Find where the given text appears and provide that cell's center as (x, y) coordinate. 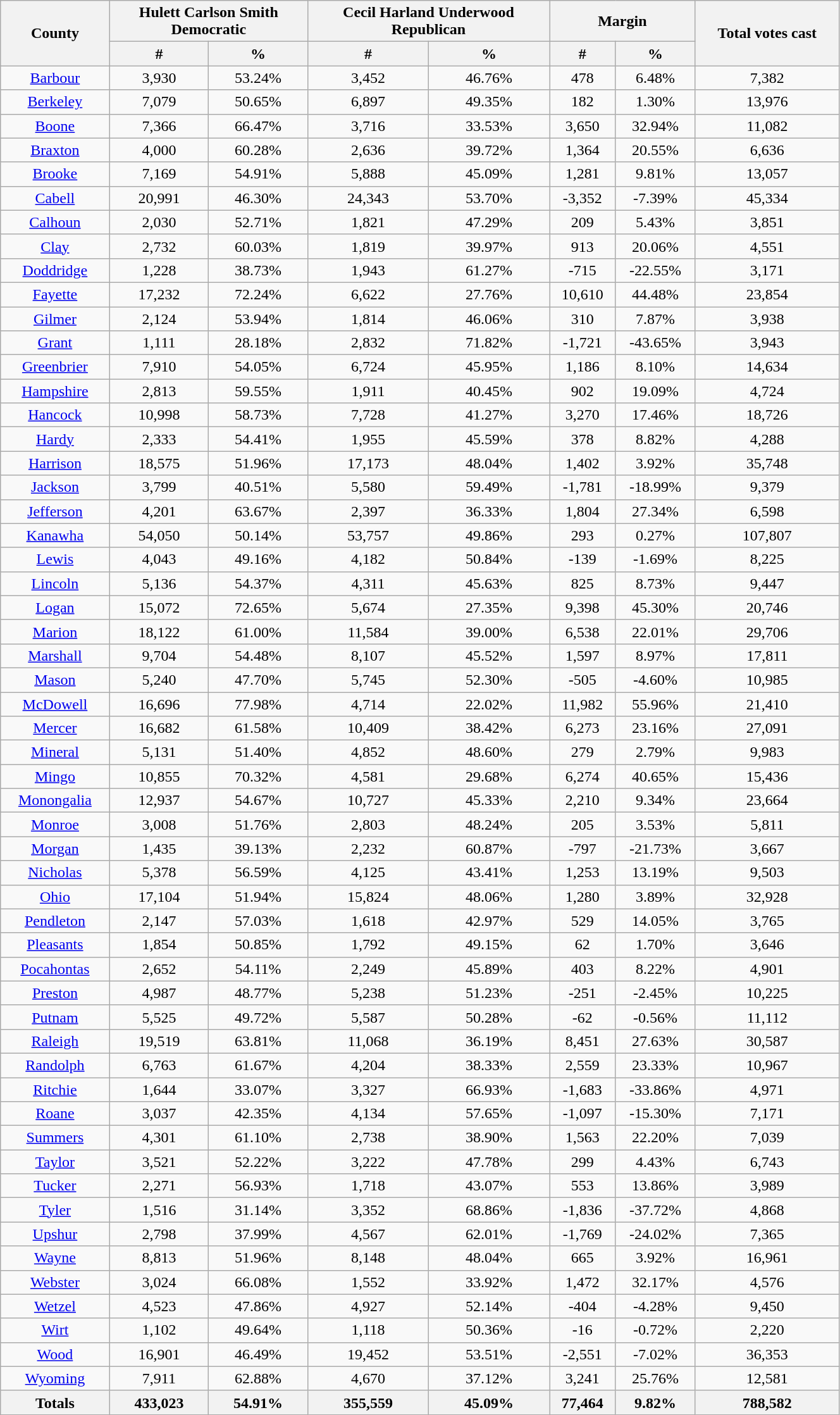
43.41% (488, 873)
6,622 (368, 294)
45.52% (488, 656)
30,587 (767, 1041)
47.86% (258, 1306)
1,402 (582, 463)
21,410 (767, 704)
Ritchie (55, 1089)
1.30% (655, 102)
45.30% (655, 608)
60.87% (488, 849)
Doddridge (55, 270)
5,525 (159, 1017)
56.59% (258, 873)
2,559 (582, 1065)
902 (582, 391)
1,814 (368, 318)
Hulett Carlson SmithDemocratic (209, 22)
42.97% (488, 921)
3,667 (767, 849)
5,240 (159, 680)
8,107 (368, 656)
54.41% (258, 439)
310 (582, 318)
7,910 (159, 367)
24,343 (368, 198)
16,696 (159, 704)
9,983 (767, 752)
Putnam (55, 1017)
Totals (55, 1402)
22.01% (655, 632)
3,716 (368, 126)
4,714 (368, 704)
Wayne (55, 1258)
2,220 (767, 1330)
Hampshire (55, 391)
58.73% (258, 415)
54.11% (258, 969)
16,901 (159, 1354)
9,503 (767, 873)
37.12% (488, 1378)
8.10% (655, 367)
7,171 (767, 1114)
46.30% (258, 198)
1,186 (582, 367)
5,811 (767, 825)
7,382 (767, 78)
-251 (582, 993)
10,409 (368, 728)
1.70% (655, 945)
3,799 (159, 487)
2,803 (368, 825)
23.33% (655, 1065)
2,397 (368, 511)
39.72% (488, 150)
6,724 (368, 367)
Grant (55, 343)
1,281 (582, 174)
3,938 (767, 318)
36,353 (767, 1354)
57.65% (488, 1114)
3,241 (582, 1378)
7,728 (368, 415)
16,682 (159, 728)
29.68% (488, 776)
14,634 (767, 367)
Tucker (55, 1186)
5,587 (368, 1017)
66.08% (258, 1282)
-797 (582, 849)
53.94% (258, 318)
8.82% (655, 439)
54.37% (258, 583)
66.93% (488, 1089)
20,991 (159, 198)
2,147 (159, 921)
Tyler (55, 1210)
2,271 (159, 1186)
63.67% (258, 511)
62.88% (258, 1378)
53.24% (258, 78)
6,274 (582, 776)
41.27% (488, 415)
16,961 (767, 1258)
4,000 (159, 150)
1,472 (582, 1282)
553 (582, 1186)
59.49% (488, 487)
Braxton (55, 150)
33.92% (488, 1282)
3,024 (159, 1282)
Hancock (55, 415)
6,538 (582, 632)
-715 (582, 270)
4,523 (159, 1306)
20.06% (655, 246)
2,832 (368, 343)
27.63% (655, 1041)
4,567 (368, 1234)
2,652 (159, 969)
32.17% (655, 1282)
Wirt (55, 1330)
Margin (622, 22)
1,597 (582, 656)
Morgan (55, 849)
49.64% (258, 1330)
61.10% (258, 1138)
50.85% (258, 945)
6,598 (767, 511)
27,091 (767, 728)
49.35% (488, 102)
15,436 (767, 776)
60.03% (258, 246)
Pocahontas (55, 969)
Wood (55, 1354)
1,854 (159, 945)
Cabell (55, 198)
3.53% (655, 825)
51.76% (258, 825)
10,727 (368, 801)
-16 (582, 1330)
15,824 (368, 897)
2,738 (368, 1138)
28.18% (258, 343)
182 (582, 102)
8,148 (368, 1258)
50.84% (488, 559)
1,111 (159, 343)
36.33% (488, 511)
8,451 (582, 1041)
-62 (582, 1017)
2,732 (159, 246)
77,464 (582, 1402)
62 (582, 945)
27.34% (655, 511)
45,334 (767, 198)
20.55% (655, 150)
62.01% (488, 1234)
6,897 (368, 102)
4,852 (368, 752)
Roane (55, 1114)
5,378 (159, 873)
55.96% (655, 704)
18,726 (767, 415)
40.51% (258, 487)
42.35% (258, 1114)
11,982 (582, 704)
Wetzel (55, 1306)
10,225 (767, 993)
46.06% (488, 318)
9.82% (655, 1402)
1,943 (368, 270)
46.49% (258, 1354)
6,273 (582, 728)
32,928 (767, 897)
7,911 (159, 1378)
6.48% (655, 78)
-1,769 (582, 1234)
53.70% (488, 198)
48.24% (488, 825)
63.81% (258, 1041)
51.94% (258, 897)
8.22% (655, 969)
1,102 (159, 1330)
1,804 (582, 511)
-15.30% (655, 1114)
10,998 (159, 415)
17,104 (159, 897)
1,516 (159, 1210)
Fayette (55, 294)
3,646 (767, 945)
Hardy (55, 439)
32.94% (655, 126)
Summers (55, 1138)
5,745 (368, 680)
-7.39% (655, 198)
-7.02% (655, 1354)
14.05% (655, 921)
7.87% (655, 318)
378 (582, 439)
825 (582, 583)
61.67% (258, 1065)
49.86% (488, 535)
9.81% (655, 174)
6,743 (767, 1162)
51.23% (488, 993)
4,868 (767, 1210)
1,253 (582, 873)
788,582 (767, 1402)
8,813 (159, 1258)
3,222 (368, 1162)
-505 (582, 680)
2,124 (159, 318)
Harrison (55, 463)
22.02% (488, 704)
3.89% (655, 897)
70.32% (258, 776)
2,636 (368, 150)
7,079 (159, 102)
52.30% (488, 680)
Pleasants (55, 945)
52.71% (258, 222)
12,937 (159, 801)
1,911 (368, 391)
29,706 (767, 632)
35,748 (767, 463)
Marshall (55, 656)
8,225 (767, 559)
36.19% (488, 1041)
4,043 (159, 559)
-1,721 (582, 343)
8.97% (655, 656)
38.42% (488, 728)
38.33% (488, 1065)
71.82% (488, 343)
39.00% (488, 632)
50.28% (488, 1017)
3,008 (159, 825)
Logan (55, 608)
107,807 (767, 535)
Jackson (55, 487)
5,580 (368, 487)
17.46% (655, 415)
4.43% (655, 1162)
County (55, 33)
-18.99% (655, 487)
279 (582, 752)
4,288 (767, 439)
2,210 (582, 801)
-43.65% (655, 343)
355,559 (368, 1402)
49.72% (258, 1017)
10,855 (159, 776)
Randolph (55, 1065)
Webster (55, 1282)
10,610 (582, 294)
Barbour (55, 78)
18,575 (159, 463)
49.15% (488, 945)
10,967 (767, 1065)
17,232 (159, 294)
7,366 (159, 126)
-0.56% (655, 1017)
39.97% (488, 246)
11,112 (767, 1017)
4,204 (368, 1065)
51.40% (258, 752)
47.29% (488, 222)
Calhoun (55, 222)
27.35% (488, 608)
48.60% (488, 752)
Taylor (55, 1162)
Marion (55, 632)
Berkeley (55, 102)
15,072 (159, 608)
Pendleton (55, 921)
Greenbrier (55, 367)
4,125 (368, 873)
205 (582, 825)
4,971 (767, 1089)
59.55% (258, 391)
8.73% (655, 583)
9,447 (767, 583)
1,792 (368, 945)
Preston (55, 993)
1,552 (368, 1282)
4,670 (368, 1378)
52.14% (488, 1306)
Mason (55, 680)
47.78% (488, 1162)
19,519 (159, 1041)
2,030 (159, 222)
9,379 (767, 487)
Mineral (55, 752)
10,985 (767, 680)
Kanawha (55, 535)
60.28% (258, 150)
Total votes cast (767, 33)
53,757 (368, 535)
1,435 (159, 849)
-404 (582, 1306)
Boone (55, 126)
9,398 (582, 608)
3,270 (582, 415)
61.00% (258, 632)
-21.73% (655, 849)
77.98% (258, 704)
Brooke (55, 174)
Mercer (55, 728)
3,930 (159, 78)
61.27% (488, 270)
-4.28% (655, 1306)
2,813 (159, 391)
3,171 (767, 270)
68.86% (488, 1210)
209 (582, 222)
23,664 (767, 801)
20,746 (767, 608)
1,563 (582, 1138)
Ohio (55, 897)
23,854 (767, 294)
McDowell (55, 704)
433,023 (159, 1402)
1,364 (582, 150)
19,452 (368, 1354)
7,169 (159, 174)
1,644 (159, 1089)
-1,836 (582, 1210)
5,888 (368, 174)
-22.55% (655, 270)
2,333 (159, 439)
48.77% (258, 993)
17,811 (767, 656)
33.07% (258, 1089)
-37.72% (655, 1210)
4,901 (767, 969)
Gilmer (55, 318)
4,987 (159, 993)
3,650 (582, 126)
-4.60% (655, 680)
Lincoln (55, 583)
66.47% (258, 126)
-33.86% (655, 1089)
1,955 (368, 439)
9,450 (767, 1306)
-1,781 (582, 487)
48.06% (488, 897)
13,976 (767, 102)
39.13% (258, 849)
Mingo (55, 776)
54.67% (258, 801)
40.45% (488, 391)
38.90% (488, 1138)
478 (582, 78)
1,718 (368, 1186)
-24.02% (655, 1234)
3,851 (767, 222)
4,201 (159, 511)
23.16% (655, 728)
56.93% (258, 1186)
3,943 (767, 343)
-0.72% (655, 1330)
45.33% (488, 801)
-3,352 (582, 198)
1,618 (368, 921)
2,232 (368, 849)
3,352 (368, 1210)
3,989 (767, 1186)
1,118 (368, 1330)
5,131 (159, 752)
54,050 (159, 535)
9,704 (159, 656)
57.03% (258, 921)
45.95% (488, 367)
Monroe (55, 825)
665 (582, 1258)
9.34% (655, 801)
1,819 (368, 246)
5,238 (368, 993)
6,636 (767, 150)
38.73% (258, 270)
54.48% (258, 656)
Upshur (55, 1234)
45.59% (488, 439)
33.53% (488, 126)
2,798 (159, 1234)
5,674 (368, 608)
-139 (582, 559)
Cecil Harland UnderwoodRepublican (428, 22)
Monongalia (55, 801)
47.70% (258, 680)
-2.45% (655, 993)
31.14% (258, 1210)
1,280 (582, 897)
3,037 (159, 1114)
4,581 (368, 776)
1,821 (368, 222)
72.65% (258, 608)
18,122 (159, 632)
4,927 (368, 1306)
5.43% (655, 222)
6,763 (159, 1065)
37.99% (258, 1234)
72.24% (258, 294)
913 (582, 246)
12,581 (767, 1378)
Wyoming (55, 1378)
4,551 (767, 246)
11,068 (368, 1041)
45.89% (488, 969)
4,576 (767, 1282)
45.63% (488, 583)
1,228 (159, 270)
7,365 (767, 1234)
11,082 (767, 126)
3,452 (368, 78)
50.14% (258, 535)
-1,097 (582, 1114)
Lewis (55, 559)
49.16% (258, 559)
43.07% (488, 1186)
19.09% (655, 391)
44.48% (655, 294)
403 (582, 969)
50.65% (258, 102)
11,584 (368, 632)
-2,551 (582, 1354)
3,521 (159, 1162)
13.86% (655, 1186)
4,182 (368, 559)
2.79% (655, 752)
Nicholas (55, 873)
54.05% (258, 367)
0.27% (655, 535)
7,039 (767, 1138)
3,765 (767, 921)
-1,683 (582, 1089)
13,057 (767, 174)
Raleigh (55, 1041)
299 (582, 1162)
61.58% (258, 728)
27.76% (488, 294)
13.19% (655, 873)
40.65% (655, 776)
2,249 (368, 969)
3,327 (368, 1089)
-1.69% (655, 559)
50.36% (488, 1330)
4,301 (159, 1138)
17,173 (368, 463)
Clay (55, 246)
293 (582, 535)
53.51% (488, 1354)
4,134 (368, 1114)
4,724 (767, 391)
46.76% (488, 78)
25.76% (655, 1378)
4,311 (368, 583)
52.22% (258, 1162)
Jefferson (55, 511)
529 (582, 921)
22.20% (655, 1138)
5,136 (159, 583)
